Output the (x, y) coordinate of the center of the cell containing the given text.  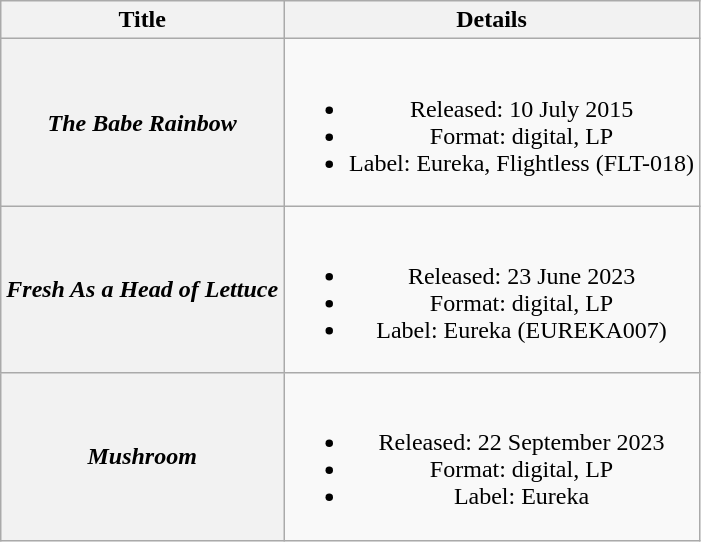
Released: 22 September 2023Format: digital, LPLabel: Eureka (492, 456)
Released: 10 July 2015Format: digital, LPLabel: Eureka, Flightless (FLT-018) (492, 122)
Released: 23 June 2023Format: digital, LPLabel: Eureka (EUREKA007) (492, 290)
Details (492, 20)
Mushroom (142, 456)
Fresh As a Head of Lettuce (142, 290)
The Babe Rainbow (142, 122)
Title (142, 20)
